Identify which cell holds the provided text, then report its [X, Y] central coordinate. 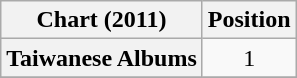
Taiwanese Albums [102, 58]
Position [249, 20]
Chart (2011) [102, 20]
1 [249, 58]
